For the text-containing cell, return its midpoint in (x, y) coordinate format. 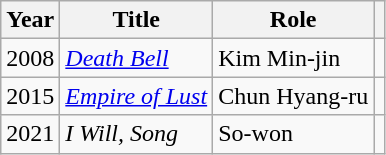
I Will, Song (136, 134)
Chun Hyang-ru (294, 96)
Year (30, 20)
Empire of Lust (136, 96)
So-won (294, 134)
Death Bell (136, 58)
Kim Min-jin (294, 58)
Title (136, 20)
2015 (30, 96)
2021 (30, 134)
Role (294, 20)
2008 (30, 58)
